Determine the (X, Y) coordinate at the center of the cell enclosing the given text.  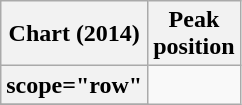
Chart (2014) (74, 34)
scope="row" (74, 85)
Peakposition (194, 34)
